Provide the [x, y] coordinate of the cell's center where the given text is located.  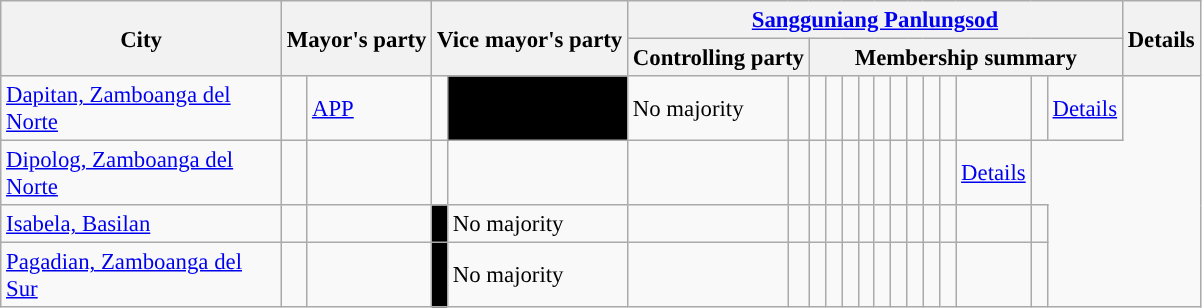
Mayor's party [356, 38]
Pagadian, Zamboanga del Sur [142, 276]
Vice mayor's party [530, 38]
Dapitan, Zamboanga del Norte [142, 108]
Isabela, Basilan [142, 224]
Controlling party [719, 58]
Dipolog, Zamboanga del Norte [142, 174]
Sangguniang Panlungsod [876, 20]
APP [370, 108]
Membership summary [966, 58]
City [142, 38]
